Find where the given text appears and provide that cell's center as [X, Y] coordinate. 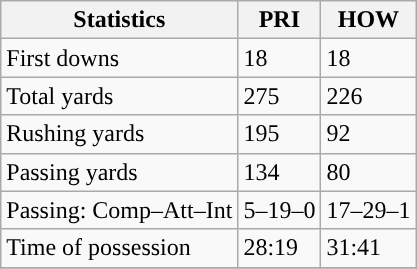
Passing yards [120, 172]
Rushing yards [120, 134]
5–19–0 [280, 210]
First downs [120, 58]
28:19 [280, 248]
226 [368, 96]
92 [368, 134]
31:41 [368, 248]
HOW [368, 20]
17–29–1 [368, 210]
134 [280, 172]
275 [280, 96]
Statistics [120, 20]
195 [280, 134]
Total yards [120, 96]
PRI [280, 20]
Time of possession [120, 248]
80 [368, 172]
Passing: Comp–Att–Int [120, 210]
